For the text-containing cell, return its midpoint in [X, Y] coordinate format. 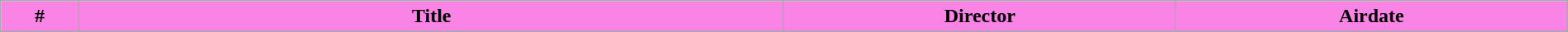
Title [432, 16]
Airdate [1372, 16]
# [40, 16]
Director [980, 16]
